Output the [X, Y] coordinate of the center of the cell containing the given text.  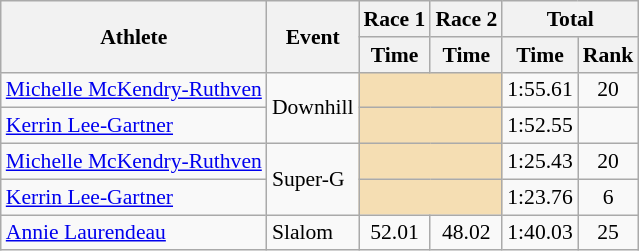
6 [608, 197]
1:40.03 [540, 233]
1:25.43 [540, 162]
1:55.61 [540, 90]
Annie Laurendeau [134, 233]
Total [570, 19]
Event [313, 36]
Athlete [134, 36]
Downhill [313, 108]
1:23.76 [540, 197]
52.01 [395, 233]
Rank [608, 55]
Race 2 [466, 19]
Slalom [313, 233]
48.02 [466, 233]
Super-G [313, 180]
25 [608, 233]
Race 1 [395, 19]
1:52.55 [540, 126]
